Identify which cell holds the provided text, then report its [X, Y] central coordinate. 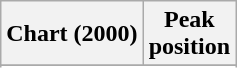
Peakposition [189, 34]
Chart (2000) [72, 34]
